Capture the cell that displays the provided text and extract its [x, y] central coordinate. 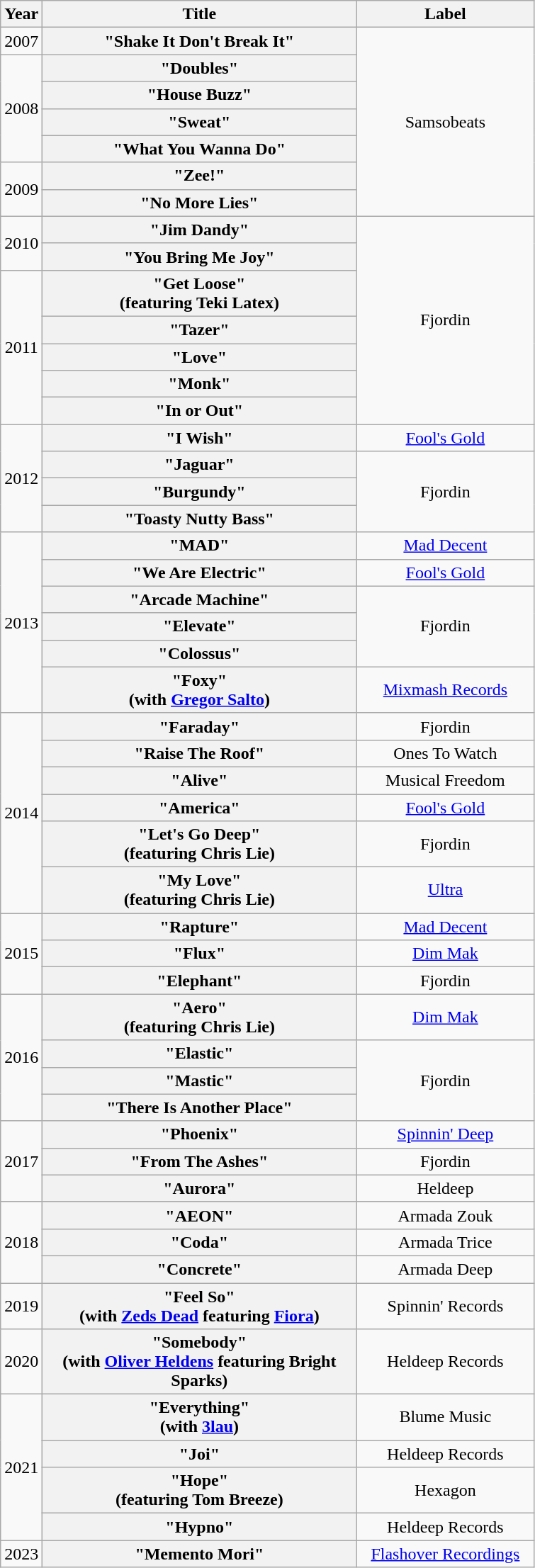
"Aero"(featuring Chris Lie) [200, 1017]
"Memento Mori" [200, 1554]
"Shake It Don't Break It" [200, 41]
Label [445, 14]
Mixmash Records [445, 690]
"Hypno" [200, 1527]
"Faraday" [200, 726]
"Let's Go Deep"(featuring Chris Lie) [200, 845]
"Jaguar" [200, 465]
"Flux" [200, 954]
2013 [21, 622]
Armada Zouk [445, 1215]
2017 [21, 1161]
Armada Trice [445, 1242]
"Elephant" [200, 981]
Musical Freedom [445, 780]
2012 [21, 478]
2010 [21, 243]
2021 [21, 1467]
"My Love"(featuring Chris Lie) [200, 890]
"America" [200, 807]
"Sweat" [200, 122]
"In or Out" [200, 411]
2018 [21, 1242]
"Toasty Nutty Bass" [200, 519]
"What You Wanna Do" [200, 149]
"House Buzz" [200, 95]
"From The Ashes" [200, 1161]
Blume Music [445, 1417]
2020 [21, 1362]
"Tazer" [200, 329]
"Alive" [200, 780]
"Coda" [200, 1242]
2019 [21, 1305]
Spinnin' Deep [445, 1134]
"Monk" [200, 384]
"Concrete" [200, 1269]
"Mastic" [200, 1081]
"You Bring Me Joy" [200, 256]
"Feel So" (with Zeds Dead featuring Fiora) [200, 1305]
"No More Lies" [200, 203]
"Rapture" [200, 927]
2016 [21, 1057]
"Elevate" [200, 626]
2008 [21, 108]
"Burgundy" [200, 492]
"I Wish" [200, 438]
"Raise The Roof" [200, 753]
Samsobeats [445, 122]
Hexagon [445, 1491]
Heldeep [445, 1188]
2014 [21, 813]
"Doubles" [200, 68]
Spinnin' Records [445, 1305]
"Jim Dandy" [200, 230]
Flashover Recordings [445, 1554]
Ones To Watch [445, 753]
"Foxy"(with Gregor Salto) [200, 690]
Ultra [445, 890]
"Colossus" [200, 653]
"Somebody" (with Oliver Heldens featuring Bright Sparks) [200, 1362]
2023 [21, 1554]
"There Is Another Place" [200, 1107]
"Hope" (featuring Tom Breeze) [200, 1491]
Armada Deep [445, 1269]
"Phoenix" [200, 1134]
"Zee!" [200, 176]
Title [200, 14]
"Elastic" [200, 1054]
"Aurora" [200, 1188]
"Love" [200, 356]
2009 [21, 189]
2007 [21, 41]
2011 [21, 347]
"AEON" [200, 1215]
"Arcade Machine" [200, 599]
"Get Loose"(featuring Teki Latex) [200, 293]
"MAD" [200, 546]
2015 [21, 954]
"Joi" [200, 1454]
"We Are Electric" [200, 573]
"Everything" (with 3lau) [200, 1417]
Year [21, 14]
